For the text-containing cell, return its midpoint in (x, y) coordinate format. 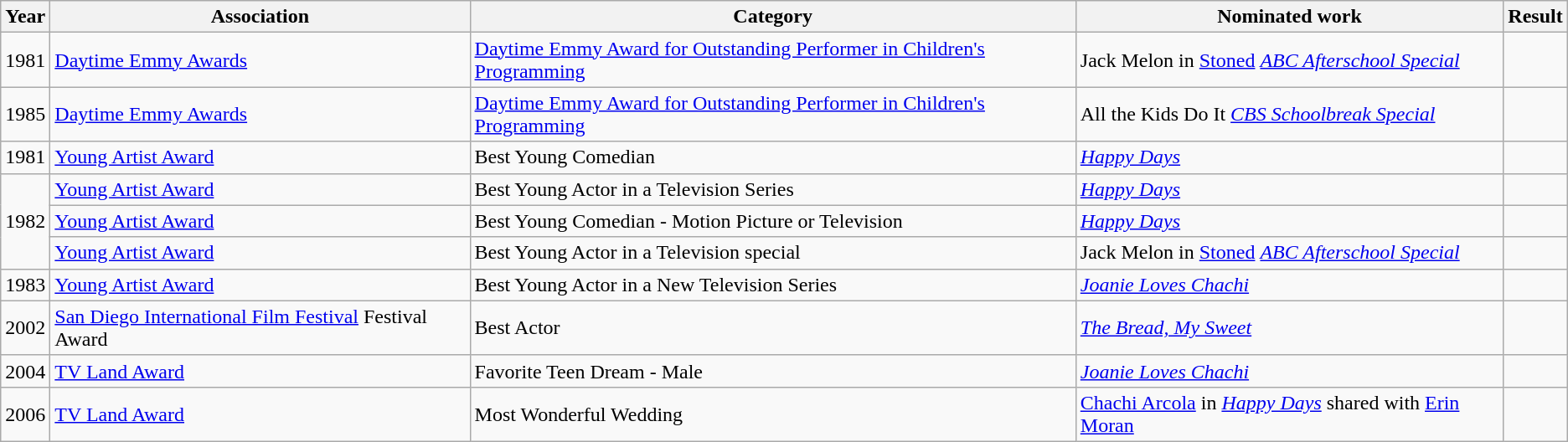
The Bread, My Sweet (1290, 328)
Best Young Actor in a Television Series (772, 189)
Chachi Arcola in Happy Days shared with Erin Moran (1290, 414)
Most Wonderful Wedding (772, 414)
1982 (25, 221)
2002 (25, 328)
San Diego International Film Festival Festival Award (260, 328)
Best Young Actor in a Television special (772, 253)
Best Young Actor in a New Television Series (772, 285)
1983 (25, 285)
Result (1535, 17)
2004 (25, 371)
Association (260, 17)
Best Young Comedian (772, 157)
Favorite Teen Dream - Male (772, 371)
Best Young Comedian - Motion Picture or Television (772, 221)
All the Kids Do It CBS Schoolbreak Special (1290, 114)
2006 (25, 414)
Best Actor (772, 328)
Category (772, 17)
Year (25, 17)
1985 (25, 114)
Nominated work (1290, 17)
